Search for the cell housing the specified text and yield its [x, y] center coordinate. 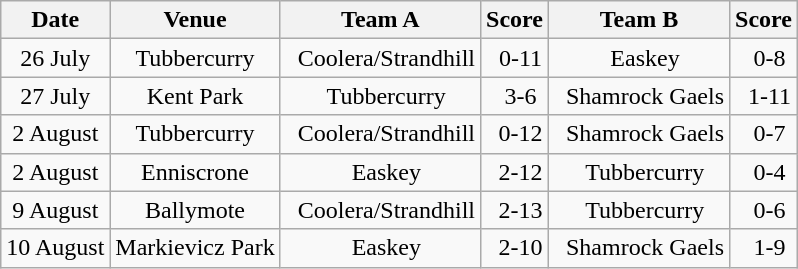
Date [56, 20]
0-11 [515, 58]
Kent Park [195, 96]
1-9 [764, 248]
2-12 [515, 172]
Ballymote [195, 210]
Team A [380, 20]
Markievicz Park [195, 248]
2-10 [515, 248]
0-7 [764, 134]
26 July [56, 58]
9 August [56, 210]
1-11 [764, 96]
2-13 [515, 210]
0-6 [764, 210]
27 July [56, 96]
Enniscrone [195, 172]
10 August [56, 248]
3-6 [515, 96]
0-12 [515, 134]
0-4 [764, 172]
Team B [638, 20]
0-8 [764, 58]
Venue [195, 20]
